Locate the cell with the specified text and output its [x, y] center coordinate. 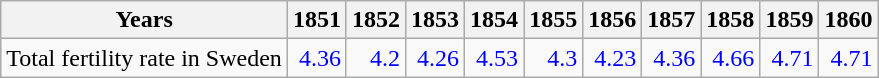
Total fertility rate in Sweden [144, 58]
1852 [376, 20]
4.66 [730, 58]
1854 [494, 20]
1860 [848, 20]
1855 [554, 20]
4.2 [376, 58]
1857 [672, 20]
1851 [316, 20]
1858 [730, 20]
1853 [436, 20]
1856 [612, 20]
4.26 [436, 58]
4.23 [612, 58]
4.53 [494, 58]
1859 [790, 20]
Years [144, 20]
4.3 [554, 58]
